Detect which cell encompasses the target text, then output its (x, y) center coordinate. 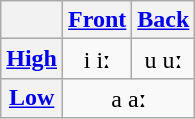
Low (32, 98)
i iː (98, 59)
Back (164, 20)
a aː (129, 98)
High (32, 59)
u uː (164, 59)
Front (98, 20)
